From the cell containing the given text, extract its center point as (x, y) coordinate. 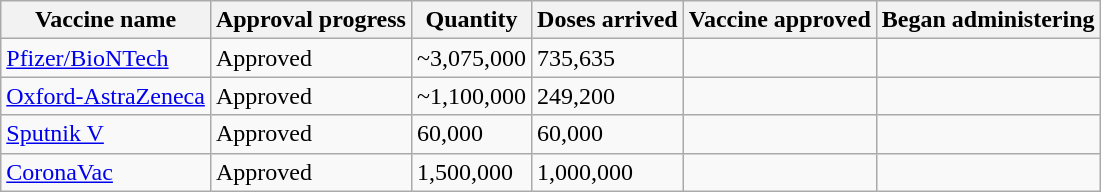
Doses arrived (608, 20)
1,500,000 (471, 172)
249,200 (608, 96)
Began administering (988, 20)
~1,100,000 (471, 96)
735,635 (608, 58)
Vaccine approved (780, 20)
Sputnik V (106, 134)
Pfizer/BioNTech (106, 58)
Quantity (471, 20)
1,000,000 (608, 172)
CoronaVac (106, 172)
Approval progress (310, 20)
Vaccine name (106, 20)
~3,075,000 (471, 58)
Oxford-AstraZeneca (106, 96)
